Locate the cell with the specified text and output its [X, Y] center coordinate. 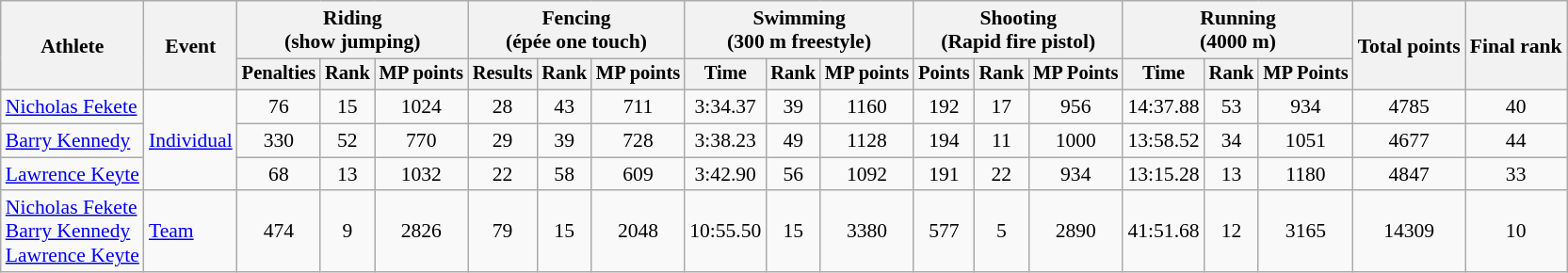
Penalties [279, 74]
1128 [866, 141]
4847 [1409, 174]
79 [503, 232]
14:37.88 [1163, 107]
4677 [1409, 141]
3:34.37 [725, 107]
3380 [866, 232]
10 [1516, 232]
34 [1232, 141]
956 [1075, 107]
1000 [1075, 141]
330 [279, 141]
2048 [639, 232]
Athlete [73, 45]
Lawrence Keyte [73, 174]
474 [279, 232]
1024 [422, 107]
Event [190, 45]
10:55.50 [725, 232]
Points [944, 74]
28 [503, 107]
Total points [1409, 45]
44 [1516, 141]
Swimming(300 m freestyle) [799, 30]
14309 [1409, 232]
1092 [866, 174]
11 [1002, 141]
68 [279, 174]
17 [1002, 107]
Shooting(Rapid fire pistol) [1018, 30]
13:15.28 [1163, 174]
1032 [422, 174]
Fencing(épée one touch) [576, 30]
76 [279, 107]
56 [793, 174]
4785 [1409, 107]
40 [1516, 107]
12 [1232, 232]
9 [348, 232]
53 [1232, 107]
Nicholas FeketeBarry KennedyLawrence Keyte [73, 232]
194 [944, 141]
3165 [1305, 232]
13:58.52 [1163, 141]
577 [944, 232]
52 [348, 141]
728 [639, 141]
Team [190, 232]
192 [944, 107]
770 [422, 141]
1180 [1305, 174]
3:38.23 [725, 141]
2826 [422, 232]
Running(4000 m) [1237, 30]
2890 [1075, 232]
49 [793, 141]
711 [639, 107]
Riding(show jumping) [352, 30]
1051 [1305, 141]
Nicholas Fekete [73, 107]
29 [503, 141]
1160 [866, 107]
41:51.68 [1163, 232]
Barry Kennedy [73, 141]
Final rank [1516, 45]
Individual [190, 141]
3:42.90 [725, 174]
33 [1516, 174]
191 [944, 174]
5 [1002, 232]
43 [564, 107]
Results [503, 74]
58 [564, 174]
609 [639, 174]
